Search for the cell housing the specified text and yield its (x, y) center coordinate. 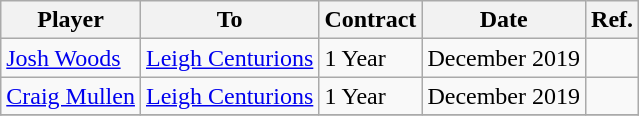
Contract (370, 20)
Josh Woods (71, 58)
To (229, 20)
Craig Mullen (71, 96)
Date (504, 20)
Player (71, 20)
Ref. (612, 20)
